Pinpoint the cell where the given text exists, returning its [x, y] midpoint coordinate. 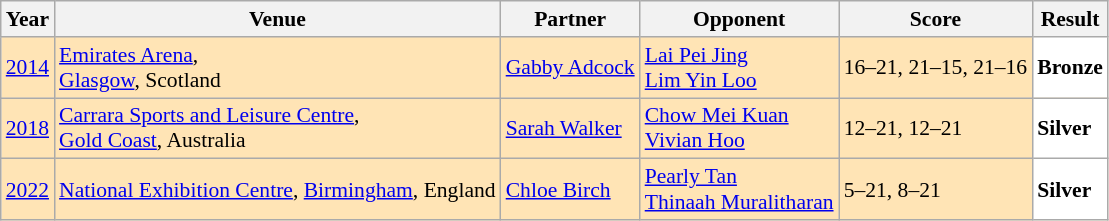
Partner [570, 19]
National Exhibition Centre, Birmingham, England [278, 190]
2018 [28, 128]
Chloe Birch [570, 190]
2014 [28, 68]
5–21, 8–21 [936, 190]
2022 [28, 190]
Lai Pei Jing Lim Yin Loo [740, 68]
Pearly Tan Thinaah Muralitharan [740, 190]
Venue [278, 19]
Opponent [740, 19]
Score [936, 19]
Result [1070, 19]
Gabby Adcock [570, 68]
Bronze [1070, 68]
Carrara Sports and Leisure Centre,Gold Coast, Australia [278, 128]
16–21, 21–15, 21–16 [936, 68]
Chow Mei Kuan Vivian Hoo [740, 128]
Emirates Arena,Glasgow, Scotland [278, 68]
12–21, 12–21 [936, 128]
Sarah Walker [570, 128]
Year [28, 19]
